Detect which cell encompasses the target text, then output its (X, Y) center coordinate. 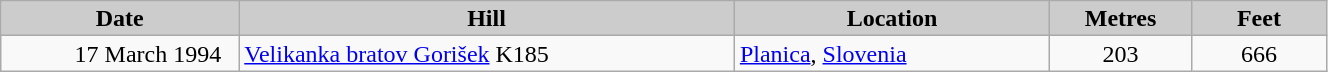
Feet (1258, 18)
17 March 1994 (120, 54)
Metres (1121, 18)
Location (892, 18)
Planica, Slovenia (892, 54)
Hill (487, 18)
666 (1258, 54)
Date (120, 18)
Velikanka bratov Gorišek K185 (487, 54)
203 (1121, 54)
